Extract the [X, Y] coordinate from the center of the cell holding the provided text.  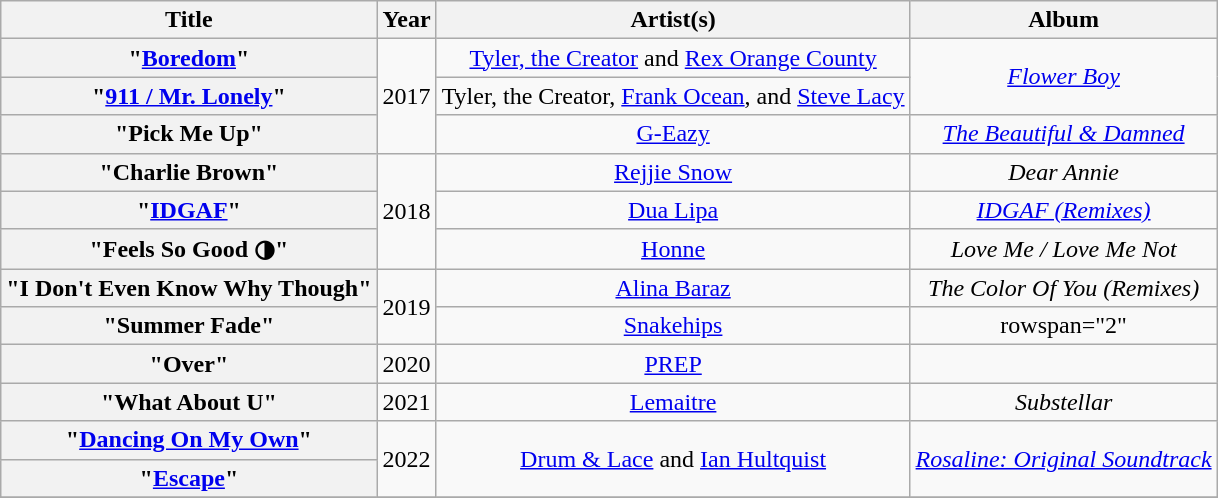
Drum & Lace and Ian Hultquist [673, 459]
"Over" [189, 364]
The Beautiful & Damned [1064, 134]
2018 [406, 211]
Artist(s) [673, 20]
G-Eazy [673, 134]
Tyler, the Creator, Frank Ocean, and Steve Lacy [673, 96]
2017 [406, 96]
"I Don't Even Know Why Though" [189, 288]
Love Me / Love Me Not [1064, 249]
The Color Of You (Remixes) [1064, 288]
Lemaitre [673, 402]
"IDGAF" [189, 210]
Year [406, 20]
Title [189, 20]
Tyler, the Creator and Rex Orange County [673, 58]
"What About U" [189, 402]
"Boredom" [189, 58]
Flower Boy [1064, 77]
rowspan="2" [1064, 326]
Rejjie Snow [673, 172]
2021 [406, 402]
"Charlie Brown" [189, 172]
Album [1064, 20]
Rosaline: Original Soundtrack [1064, 459]
2019 [406, 307]
"Feels So Good ◑" [189, 249]
Snakehips [673, 326]
IDGAF (Remixes) [1064, 210]
"Pick Me Up" [189, 134]
2022 [406, 459]
2020 [406, 364]
PREP [673, 364]
"Escape" [189, 478]
"Summer Fade" [189, 326]
Dear Annie [1064, 172]
Dua Lipa [673, 210]
"Dancing On My Own" [189, 440]
Honne [673, 249]
"911 / Mr. Lonely" [189, 96]
Substellar [1064, 402]
Alina Baraz [673, 288]
